For the text-containing cell, return its midpoint in (x, y) coordinate format. 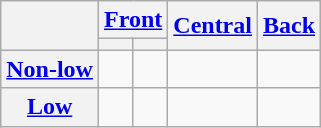
Front (132, 20)
Non-low (50, 69)
Central (213, 26)
Low (50, 107)
Back (288, 26)
